Return the (X, Y) coordinate for the center point of the cell that contains the specified text.  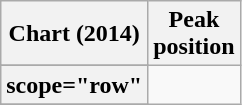
Peakposition (194, 34)
Chart (2014) (74, 34)
scope="row" (74, 85)
